Output the (X, Y) coordinate of the center of the cell containing the given text.  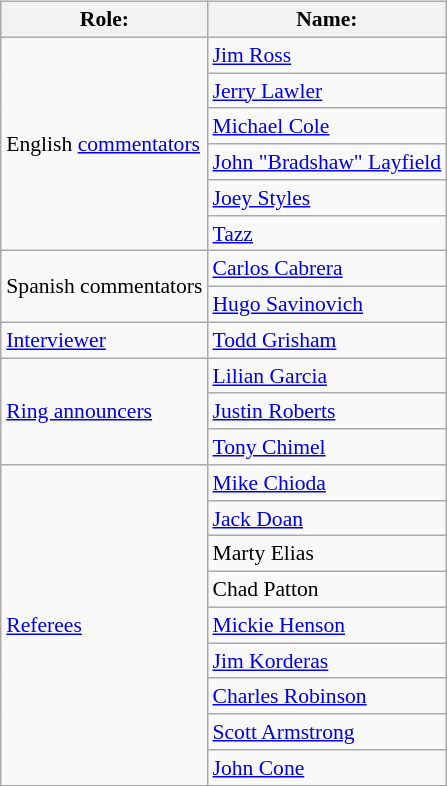
Lilian Garcia (326, 376)
Jerry Lawler (326, 91)
Jim Korderas (326, 661)
Todd Grisham (326, 340)
Tony Chimel (326, 447)
Hugo Savinovich (326, 305)
Joey Styles (326, 198)
Spanish commentators (104, 286)
Mike Chioda (326, 483)
Chad Patton (326, 590)
Name: (326, 20)
Michael Cole (326, 126)
Tazz (326, 233)
Interviewer (104, 340)
Jack Doan (326, 518)
Marty Elias (326, 554)
John "Bradshaw" Layfield (326, 162)
Jim Ross (326, 55)
Ring announcers (104, 412)
Scott Armstrong (326, 732)
Justin Roberts (326, 411)
John Cone (326, 768)
Carlos Cabrera (326, 269)
Charles Robinson (326, 696)
Referees (104, 626)
Mickie Henson (326, 625)
English commentators (104, 144)
Role: (104, 20)
